Output the (X, Y) coordinate of the center of the cell containing the given text.  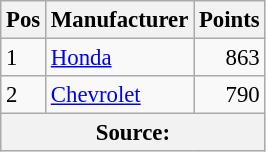
790 (230, 95)
Pos (24, 20)
Honda (120, 58)
Chevrolet (120, 95)
1 (24, 58)
Manufacturer (120, 20)
2 (24, 95)
Points (230, 20)
Source: (133, 133)
863 (230, 58)
